Provide the (X, Y) coordinate of the cell's center where the given text is located.  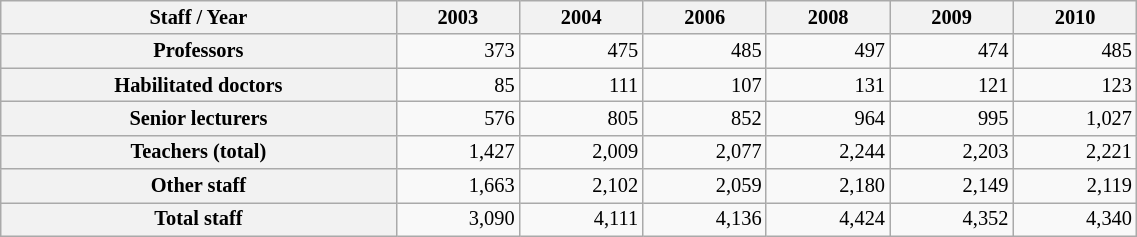
Professors (198, 51)
131 (828, 85)
2,244 (828, 152)
995 (952, 118)
474 (952, 51)
3,090 (458, 219)
Staff / Year (198, 17)
107 (704, 85)
2010 (1075, 17)
2008 (828, 17)
4,111 (582, 219)
2,180 (828, 186)
2,059 (704, 186)
497 (828, 51)
2,009 (582, 152)
1,027 (1075, 118)
2009 (952, 17)
2003 (458, 17)
1,663 (458, 186)
4,352 (952, 219)
2,149 (952, 186)
4,340 (1075, 219)
2,077 (704, 152)
4,136 (704, 219)
2006 (704, 17)
85 (458, 85)
475 (582, 51)
Habilitated doctors (198, 85)
2,119 (1075, 186)
1,427 (458, 152)
Total staff (198, 219)
964 (828, 118)
4,424 (828, 219)
805 (582, 118)
2,102 (582, 186)
2004 (582, 17)
373 (458, 51)
576 (458, 118)
2,203 (952, 152)
121 (952, 85)
111 (582, 85)
Senior lecturers (198, 118)
Other staff (198, 186)
Teachers (total) (198, 152)
2,221 (1075, 152)
123 (1075, 85)
852 (704, 118)
